Capture the cell that displays the provided text and extract its (X, Y) central coordinate. 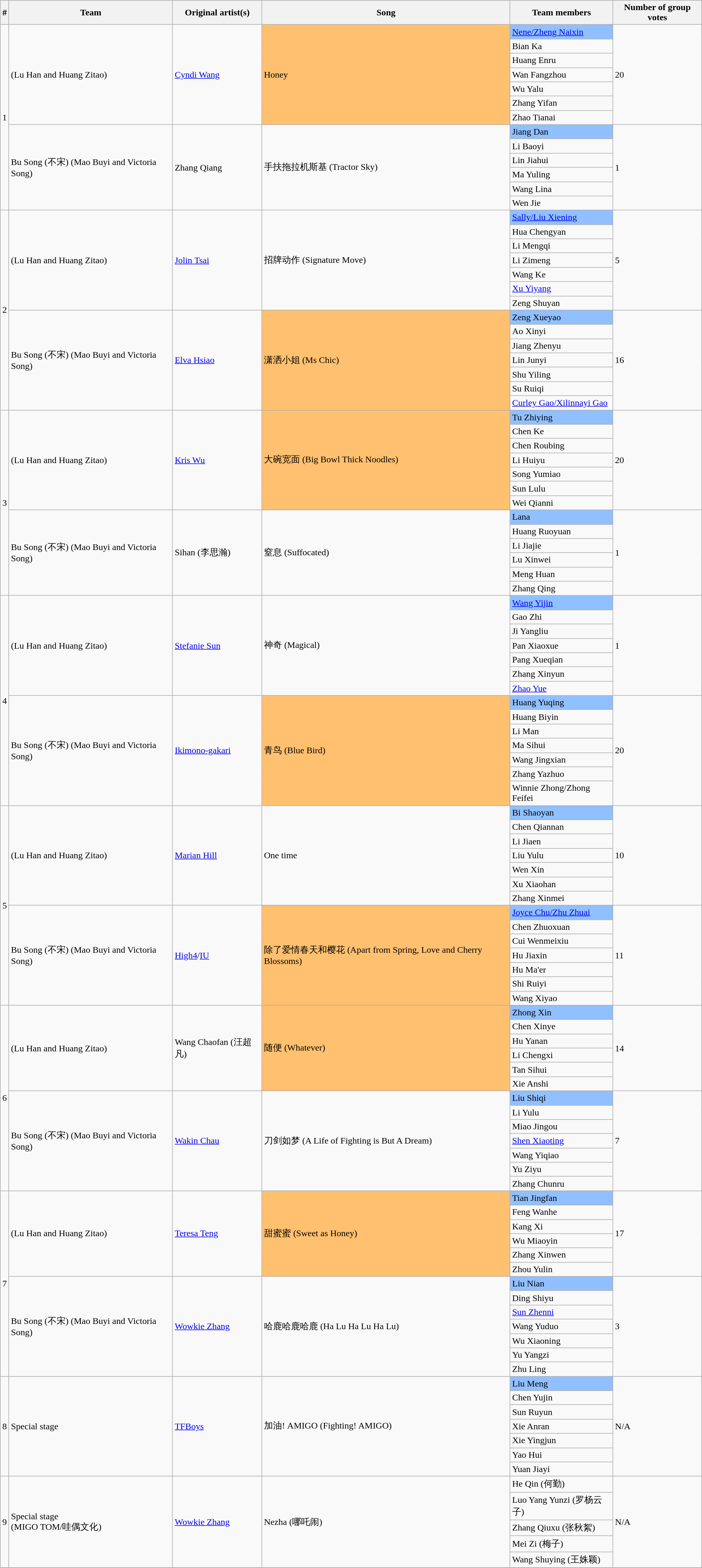
Huang Yuqing (561, 703)
加油! AMIGO (Fighting! AMIGO) (386, 1426)
Yao Hui (561, 1455)
Lu Xinwei (561, 560)
窒息 (Suffocated) (386, 553)
潇洒小姐 (Ms Chic) (386, 360)
Zhong Xin (561, 1012)
Li Jiajie (561, 546)
14 (658, 1048)
Xie Anran (561, 1426)
Wang Lina (561, 189)
Li Yulu (561, 1112)
8 (4, 1426)
Song Yumiao (561, 474)
Zhao Tianai (561, 117)
Wen Xin (561, 869)
Kris Wu (217, 460)
Sun Zhenni (561, 1312)
Shu Yiling (561, 374)
Zhu Ling (561, 1369)
Liu Yulu (561, 855)
Wang Xiyao (561, 998)
Yu Ziyu (561, 1169)
Song (386, 13)
Feng Wanhe (561, 1212)
Jiang Zhenyu (561, 346)
Tan Sihui (561, 1069)
Wang Shuying (王姝颖) (561, 1560)
刀剑如梦 (A Life of Fighting is But A Dream) (386, 1141)
Lin Junyi (561, 360)
大碗宽面 (Big Bowl Thick Noodles) (386, 460)
随便 (Whatever) (386, 1048)
Wu Xiaoning (561, 1340)
Zeng Shuyan (561, 303)
Wei Qianni (561, 503)
Chen Yujin (561, 1398)
Kang Xi (561, 1226)
Sihan (李思瀚) (217, 553)
Tu Zhiying (561, 417)
Liu Nian (561, 1283)
Wakin Chau (217, 1141)
Yu Yangzi (561, 1355)
Cyndi Wang (217, 75)
Winnie Zhong/Zhong Feifei (561, 793)
Wu Yalu (561, 89)
Tian Jingfan (561, 1198)
Team (91, 13)
Huang Enru (561, 60)
Wang Ke (561, 274)
Elva Hsiao (217, 360)
Wang Yiqiao (561, 1155)
手扶拖拉机斯基 (Tractor Sky) (386, 167)
Zhang Xinyun (561, 674)
Li Jiaen (561, 841)
Mei Zi (梅子) (561, 1544)
Ma Sihui (561, 745)
Liu Meng (561, 1384)
甜蜜蜜 (Sweet as Honey) (386, 1234)
Wan Fangzhou (561, 75)
2 (4, 310)
Number of group votes (658, 13)
High4/IU (217, 955)
除了爱情春天和樱花 (Apart from Spring, Love and Cherry Blossoms) (386, 955)
Xu Yiyang (561, 289)
Zhang Qing (561, 588)
Cui Wenmeixiu (561, 941)
Luo Yang Yunzi (罗杨云子) (561, 1506)
Huang Biyin (561, 717)
Gao Zhi (561, 617)
Teresa Teng (217, 1234)
Pan Xiaoxue (561, 645)
Zhou Yulin (561, 1269)
Hu Jiaxin (561, 955)
招牌动作 (Signature Move) (386, 260)
Li Baoyi (561, 146)
Zhao Yue (561, 688)
Chen Zhuoxuan (561, 927)
Special stage(MIGO TOM/哇偶文化) (91, 1522)
16 (658, 360)
Li Man (561, 731)
Ikimono-gakari (217, 751)
Zhang Chunru (561, 1184)
Chen Xinye (561, 1027)
Special stage (91, 1426)
Lana (561, 517)
17 (658, 1234)
Sun Lulu (561, 489)
Li Zimeng (561, 260)
Shen Xiaoting (561, 1141)
Miao Jingou (561, 1127)
Jiang Dan (561, 132)
Li Mengqi (561, 246)
Li Huiyu (561, 460)
He Qin (何勤) (561, 1484)
One time (386, 855)
Wang Jingxian (561, 760)
Ao Xinyi (561, 331)
Wang Yijin (561, 603)
Wang Chaofan (汪超凡) (217, 1048)
Yuan Jiayi (561, 1469)
4 (4, 700)
Zhang Xinmei (561, 898)
Zhang Yazhuo (561, 774)
Li Chengxi (561, 1055)
Zhang Qiang (217, 167)
TFBoys (217, 1426)
Huang Ruoyuan (561, 531)
Xie Yingjun (561, 1441)
Sally/Liu Xiening (561, 217)
11 (658, 955)
Shi Ruiyi (561, 984)
Honey (386, 75)
Sun Ruyun (561, 1412)
Curley Gao/Xilinnayi Gao (561, 403)
Stefanie Sun (217, 645)
9 (4, 1522)
Ma Yuling (561, 174)
# (4, 13)
Xu Xiaohan (561, 884)
Nene/Zheng Naixin (561, 32)
Chen Ke (561, 432)
Zhang Yifan (561, 103)
Hu Yanan (561, 1041)
Chen Qiannan (561, 827)
Wu Miaoyin (561, 1241)
Hu Ma'er (561, 970)
Bi Shaoyan (561, 812)
6 (4, 1098)
Team members (561, 13)
Hua Chengyan (561, 232)
Su Ruiqi (561, 388)
Meng Huan (561, 574)
Wen Jie (561, 203)
Liu Shiqi (561, 1098)
10 (658, 855)
Zeng Xueyao (561, 317)
Xie Anshi (561, 1084)
Chen Roubing (561, 446)
Lin Jiahui (561, 160)
Joyce Chu/Zhu Zhuai (561, 913)
Zhang Xinwen (561, 1255)
Pang Xueqian (561, 660)
哈鹿哈鹿哈鹿 (Ha Lu Ha Lu Ha Lu) (386, 1326)
青鸟 (Blue Bird) (386, 751)
Nezha (哪吒闹) (386, 1522)
Ji Yangliu (561, 631)
Ding Shiyu (561, 1298)
Bian Ka (561, 46)
Wang Yuduo (561, 1326)
神奇 (Magical) (386, 645)
Zhang Qiuxu (张秋絮) (561, 1528)
Jolin Tsai (217, 260)
Original artist(s) (217, 13)
Marian Hill (217, 855)
